Provide the (x, y) coordinate of the cell's center where the given text is located.  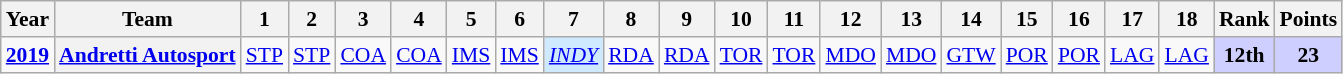
Year (28, 19)
2019 (28, 55)
Rank (1244, 19)
7 (574, 19)
Points (1308, 19)
5 (472, 19)
18 (1186, 19)
4 (419, 19)
13 (912, 19)
INDY (574, 55)
10 (742, 19)
3 (363, 19)
16 (1079, 19)
1 (264, 19)
2 (312, 19)
23 (1308, 55)
15 (1027, 19)
6 (520, 19)
14 (970, 19)
12th (1244, 55)
17 (1132, 19)
9 (687, 19)
12 (850, 19)
8 (631, 19)
Team (148, 19)
11 (794, 19)
Andretti Autosport (148, 55)
GTW (970, 55)
